Provide the (X, Y) coordinate of the cell's center where the given text is located.  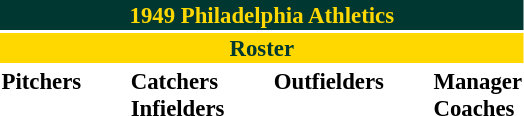
Roster (262, 48)
1949 Philadelphia Athletics (262, 15)
